Search for the cell housing the specified text and yield its (X, Y) center coordinate. 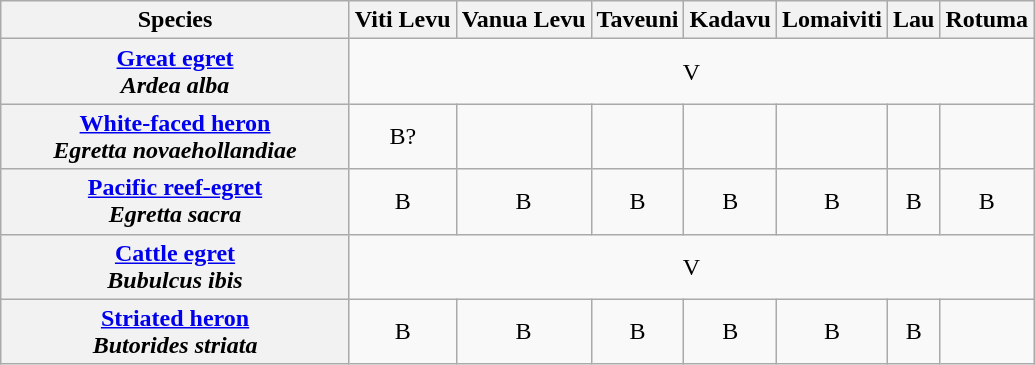
Lau (913, 20)
Pacific reef-egretEgretta sacra (176, 202)
Viti Levu (402, 20)
Kadavu (730, 20)
Lomaiviti (832, 20)
Striated heronButorides striata (176, 332)
Great egretArdea alba (176, 72)
Taveuni (638, 20)
B? (402, 136)
Vanua Levu (524, 20)
White-faced heronEgretta novaehollandiae (176, 136)
Rotuma (987, 20)
Cattle egretBubulcus ibis (176, 266)
Species (176, 20)
